For the text-containing cell, return its midpoint in (X, Y) coordinate format. 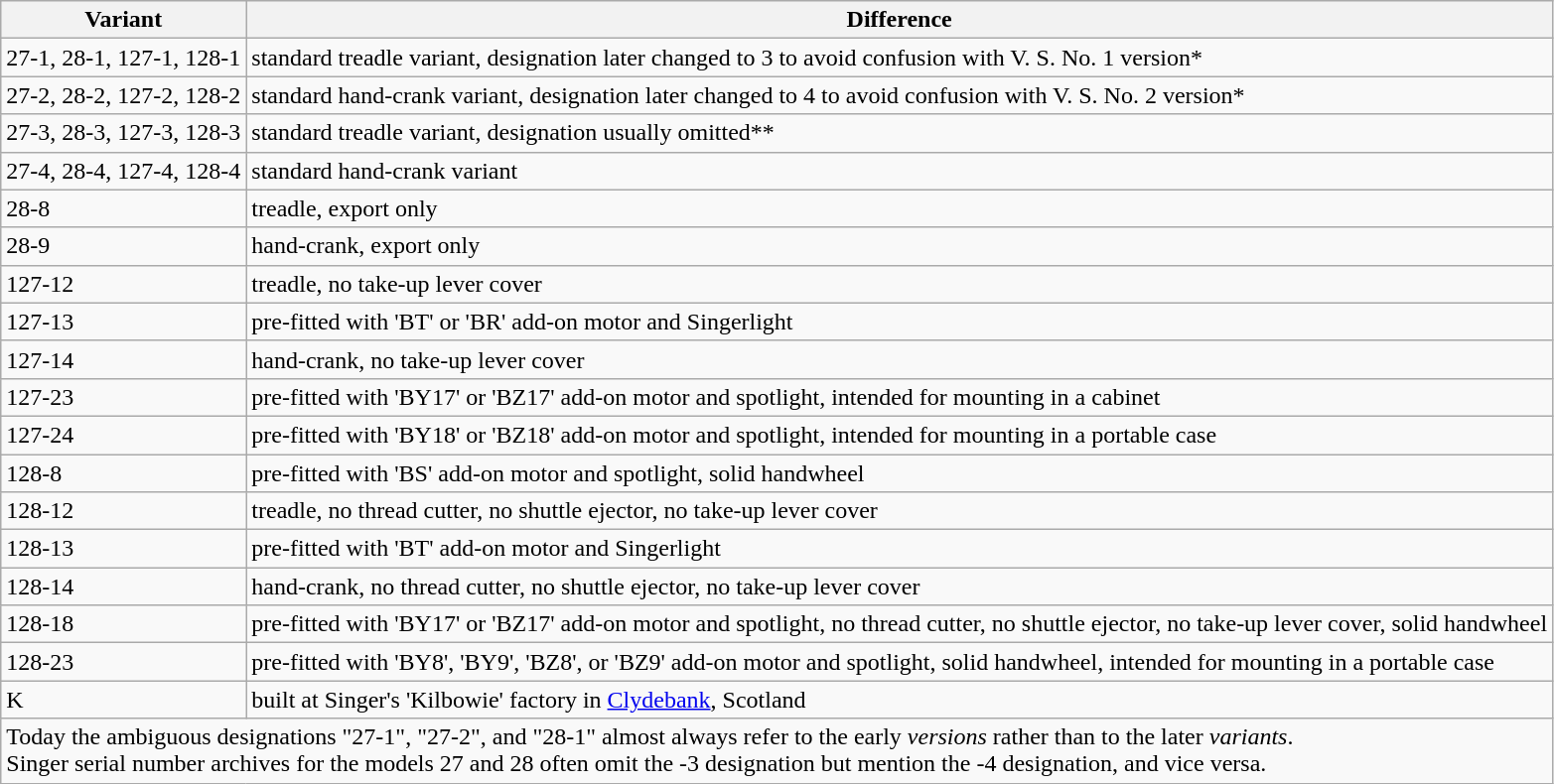
28-9 (123, 246)
127-14 (123, 359)
127-12 (123, 284)
pre-fitted with 'BY8', 'BY9', 'BZ8', or 'BZ9' add-on motor and spotlight, solid handwheel, intended for mounting in a portable case (900, 662)
hand-crank, no take-up lever cover (900, 359)
hand-crank, no thread cutter, no shuttle ejector, no take-up lever cover (900, 587)
pre-fitted with 'BY18' or 'BZ18' add-on motor and spotlight, intended for mounting in a portable case (900, 435)
127-13 (123, 322)
127-23 (123, 397)
128-14 (123, 587)
128-13 (123, 549)
standard treadle variant, designation usually omitted** (900, 133)
27-3, 28-3, 127-3, 128-3 (123, 133)
pre-fitted with 'BY17' or 'BZ17' add-on motor and spotlight, intended for mounting in a cabinet (900, 397)
128-12 (123, 511)
pre-fitted with 'BT' add-on motor and Singerlight (900, 549)
pre-fitted with 'BS' add-on motor and spotlight, solid handwheel (900, 473)
28-8 (123, 208)
standard hand-crank variant (900, 171)
27-1, 28-1, 127-1, 128-1 (123, 58)
treadle, no take-up lever cover (900, 284)
Difference (900, 20)
128-23 (123, 662)
standard hand-crank variant, designation later changed to 4 to avoid confusion with V. S. No. 2 version* (900, 95)
128-18 (123, 624)
K (123, 700)
pre-fitted with 'BY17' or 'BZ17' add-on motor and spotlight, no thread cutter, no shuttle ejector, no take-up lever cover, solid handwheel (900, 624)
27-4, 28-4, 127-4, 128-4 (123, 171)
built at Singer's 'Kilbowie' factory in Clydebank, Scotland (900, 700)
128-8 (123, 473)
127-24 (123, 435)
treadle, export only (900, 208)
pre-fitted with 'BT' or 'BR' add-on motor and Singerlight (900, 322)
Variant (123, 20)
standard treadle variant, designation later changed to 3 to avoid confusion with V. S. No. 1 version* (900, 58)
hand-crank, export only (900, 246)
treadle, no thread cutter, no shuttle ejector, no take-up lever cover (900, 511)
27-2, 28-2, 127-2, 128-2 (123, 95)
